Return [X, Y] of the center of cell containing provided text 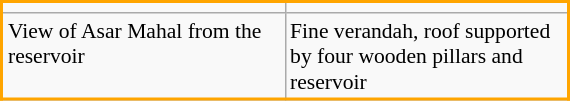
Fine verandah, roof supported by four wooden pillars and reservoir [426, 56]
View of Asar Mahal from the reservoir [144, 56]
